Capture the cell that displays the provided text and extract its [X, Y] central coordinate. 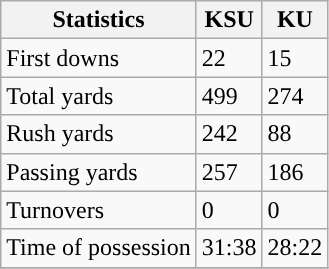
257 [229, 172]
Total yards [99, 96]
Passing yards [99, 172]
Statistics [99, 20]
186 [295, 172]
KU [295, 20]
15 [295, 58]
KSU [229, 20]
22 [229, 58]
88 [295, 134]
Time of possession [99, 248]
242 [229, 134]
274 [295, 96]
499 [229, 96]
31:38 [229, 248]
Turnovers [99, 210]
First downs [99, 58]
28:22 [295, 248]
Rush yards [99, 134]
